From the cell containing the given text, extract its center point as (X, Y) coordinate. 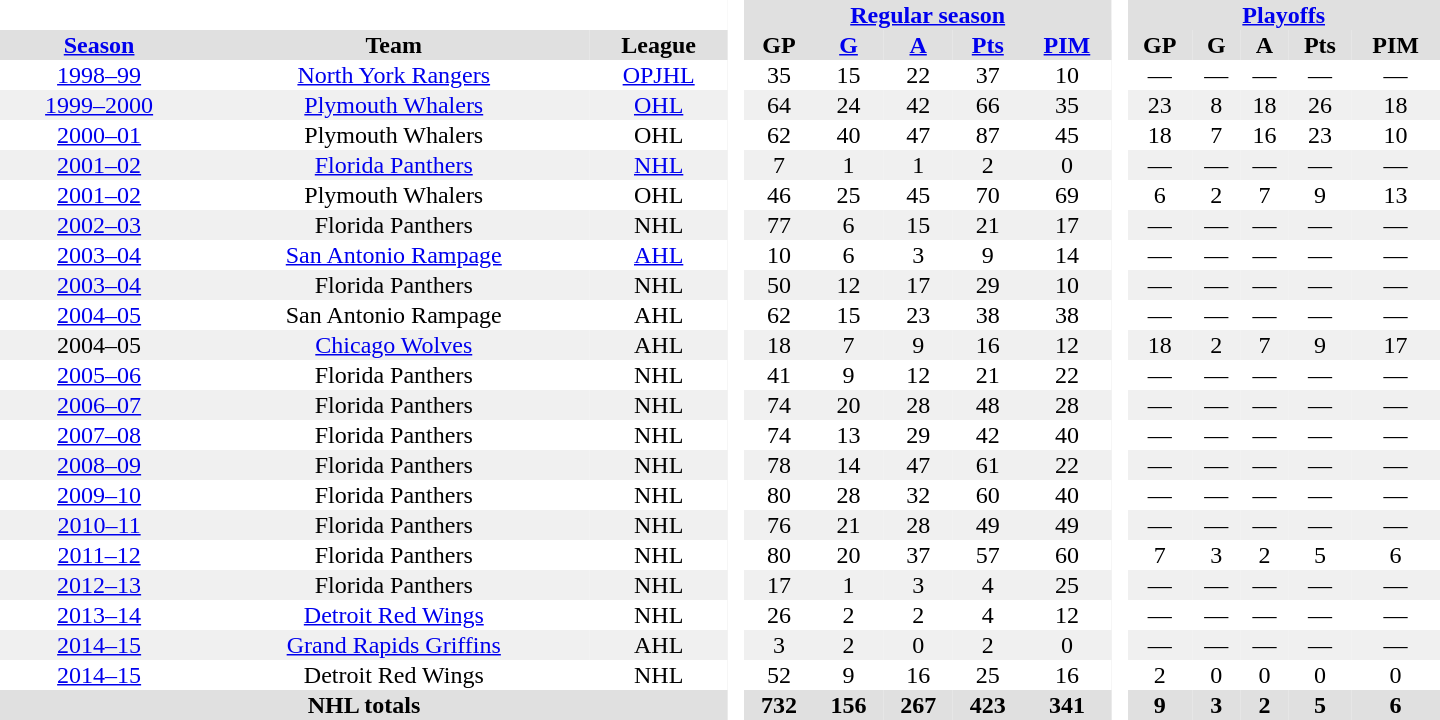
1999–2000 (99, 105)
87 (988, 135)
76 (779, 525)
732 (779, 705)
41 (779, 375)
North York Rangers (394, 75)
46 (779, 195)
48 (988, 405)
32 (918, 495)
64 (779, 105)
2008–09 (99, 465)
78 (779, 465)
Playoffs (1284, 15)
66 (988, 105)
Team (394, 45)
1998–99 (99, 75)
Grand Rapids Griffins (394, 645)
2013–14 (99, 615)
2012–13 (99, 585)
423 (988, 705)
Season (99, 45)
57 (988, 555)
77 (779, 225)
2009–10 (99, 495)
2006–07 (99, 405)
2010–11 (99, 525)
52 (779, 675)
Chicago Wolves (394, 345)
70 (988, 195)
Regular season (928, 15)
8 (1216, 105)
50 (779, 285)
69 (1068, 195)
OPJHL (658, 75)
267 (918, 705)
League (658, 45)
2002–03 (99, 225)
341 (1068, 705)
156 (849, 705)
2005–06 (99, 375)
2007–08 (99, 435)
2011–12 (99, 555)
24 (849, 105)
2000–01 (99, 135)
61 (988, 465)
NHL totals (364, 705)
